Extract the (x, y) coordinate from the center of the cell holding the provided text.  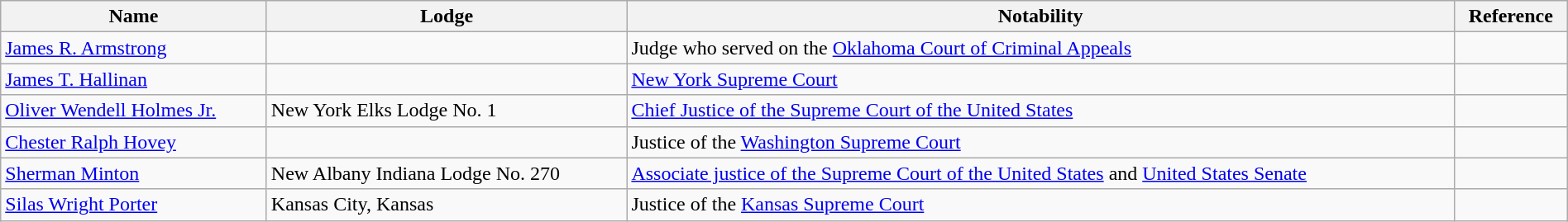
Justice of the Kansas Supreme Court (1040, 205)
Justice of the Washington Supreme Court (1040, 142)
James T. Hallinan (134, 79)
New York Elks Lodge No. 1 (447, 111)
Chester Ralph Hovey (134, 142)
Name (134, 17)
Kansas City, Kansas (447, 205)
Silas Wright Porter (134, 205)
Associate justice of the Supreme Court of the United States and United States Senate (1040, 173)
Judge who served on the Oklahoma Court of Criminal Appeals (1040, 48)
Sherman Minton (134, 173)
James R. Armstrong (134, 48)
Notability (1040, 17)
New York Supreme Court (1040, 79)
Reference (1510, 17)
Lodge (447, 17)
New Albany Indiana Lodge No. 270 (447, 173)
Oliver Wendell Holmes Jr. (134, 111)
Chief Justice of the Supreme Court of the United States (1040, 111)
